From the cell containing the given text, extract its center point as (x, y) coordinate. 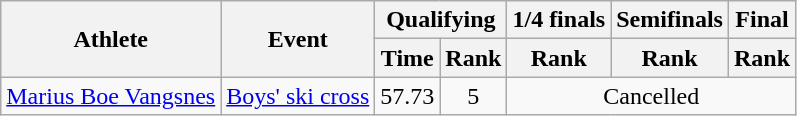
Qualifying (441, 20)
Marius Boe Vangsnes (111, 96)
Athlete (111, 39)
Final (762, 20)
57.73 (408, 96)
Event (298, 39)
1/4 finals (559, 20)
Boys' ski cross (298, 96)
Cancelled (652, 96)
Time (408, 58)
5 (474, 96)
Semifinals (670, 20)
